Identify which cell holds the provided text, then report its [x, y] central coordinate. 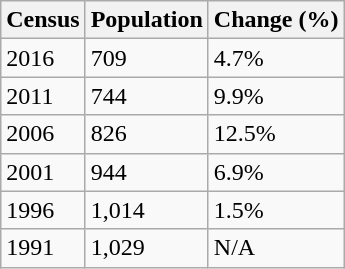
1,014 [146, 210]
2011 [43, 96]
2001 [43, 172]
9.9% [276, 96]
Change (%) [276, 20]
N/A [276, 248]
1996 [43, 210]
Census [43, 20]
4.7% [276, 58]
6.9% [276, 172]
12.5% [276, 134]
Population [146, 20]
1.5% [276, 210]
709 [146, 58]
2006 [43, 134]
744 [146, 96]
2016 [43, 58]
944 [146, 172]
826 [146, 134]
1991 [43, 248]
1,029 [146, 248]
